Return (x, y) of the center of cell containing provided text 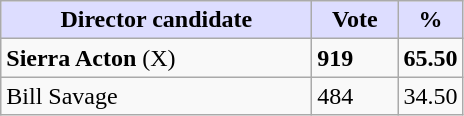
484 (355, 96)
34.50 (430, 96)
Vote (355, 20)
Bill Savage (156, 96)
% (430, 20)
65.50 (430, 58)
Director candidate (156, 20)
Sierra Acton (X) (156, 58)
919 (355, 58)
